Pinpoint the cell where the given text exists, returning its [x, y] midpoint coordinate. 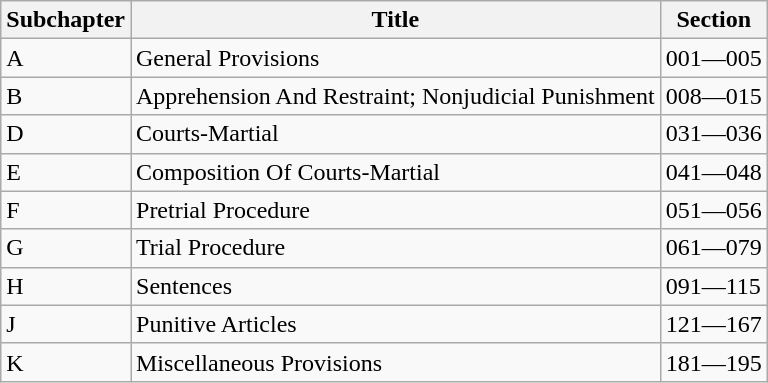
181—195 [714, 362]
E [66, 172]
Sentences [395, 286]
091—115 [714, 286]
Apprehension And Restraint; Nonjudicial Punishment [395, 96]
121—167 [714, 324]
A [66, 58]
F [66, 210]
Section [714, 20]
K [66, 362]
Pretrial Procedure [395, 210]
Subchapter [66, 20]
031—036 [714, 134]
G [66, 248]
Title [395, 20]
J [66, 324]
Trial Procedure [395, 248]
051—056 [714, 210]
B [66, 96]
General Provisions [395, 58]
061—079 [714, 248]
001—005 [714, 58]
D [66, 134]
Composition Of Courts-Martial [395, 172]
Courts-Martial [395, 134]
008—015 [714, 96]
H [66, 286]
Punitive Articles [395, 324]
Miscellaneous Provisions [395, 362]
041—048 [714, 172]
